Return [X, Y] of the center of cell containing provided text 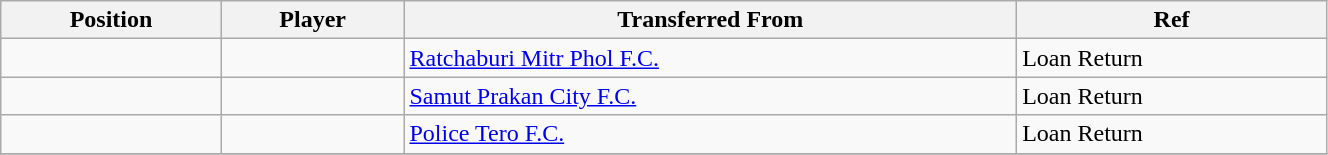
Police Tero F.C. [710, 134]
Samut Prakan City F.C. [710, 96]
Ratchaburi Mitr Phol F.C. [710, 58]
Ref [1172, 20]
Transferred From [710, 20]
Position [111, 20]
Player [312, 20]
